Scan for the cell matching the given text and deliver its [x, y] coordinate at center. 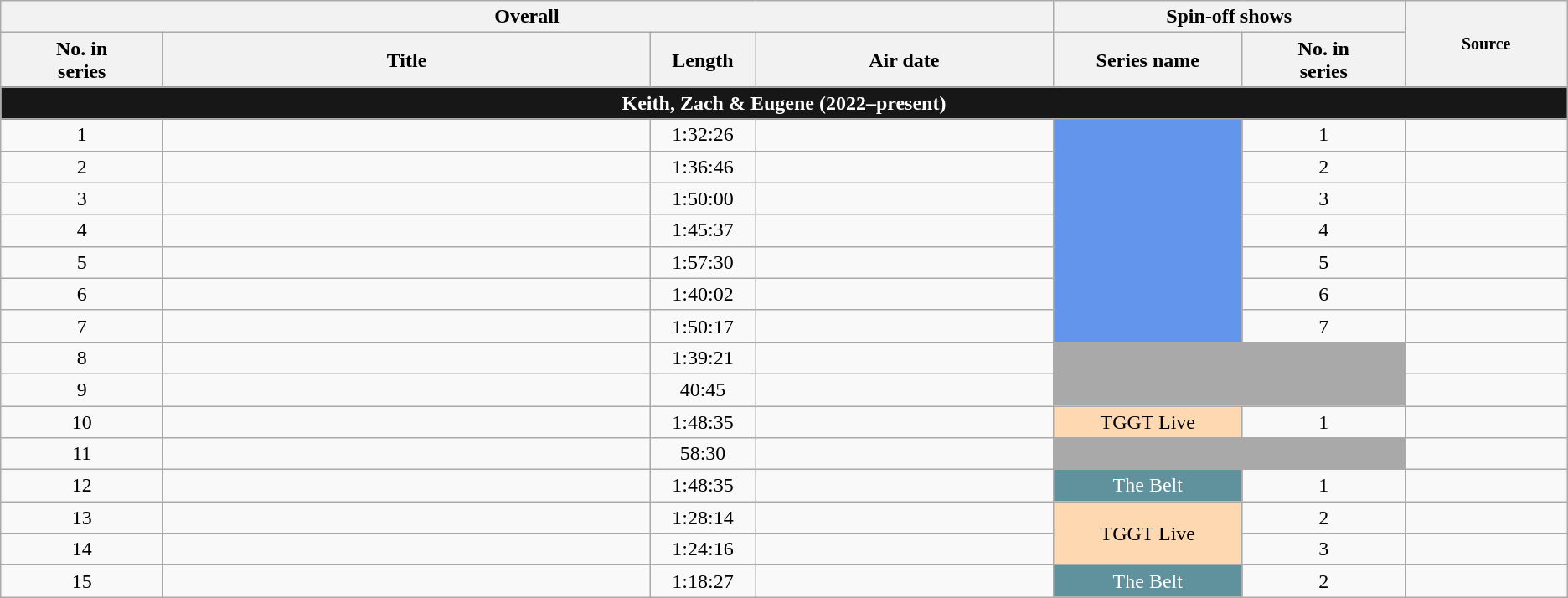
1:32:26 [702, 135]
Source [1486, 44]
1:28:14 [702, 518]
1:40:02 [702, 294]
13 [82, 518]
9 [82, 389]
1:45:37 [702, 230]
Overall [527, 17]
40:45 [702, 389]
8 [82, 358]
Series name [1148, 60]
12 [82, 486]
Title [407, 60]
11 [82, 454]
Length [702, 60]
58:30 [702, 454]
Air date [905, 60]
Keith, Zach & Eugene (2022–present) [784, 103]
Spin-off shows [1229, 17]
1:57:30 [702, 262]
14 [82, 549]
1:39:21 [702, 358]
1:50:17 [702, 326]
1:24:16 [702, 549]
15 [82, 581]
1:18:27 [702, 581]
1:50:00 [702, 198]
1:36:46 [702, 167]
10 [82, 421]
